Locate the cell with the specified text and output its [X, Y] center coordinate. 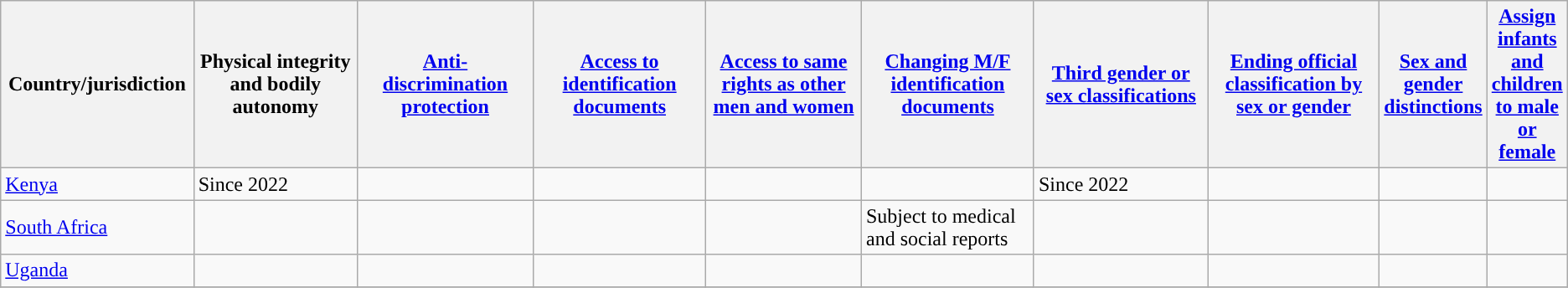
Access to same rights as other men and women [784, 85]
Access to identification documents [620, 85]
Country/jurisdiction [97, 85]
Physical integrity and bodily autonomy [275, 85]
South Africa [97, 228]
Kenya [97, 184]
Uganda [97, 270]
Changing M/F identification documents [947, 85]
Subject to medical and social reports [947, 228]
Assign infants and children to male or female [1527, 85]
Sex and gender distinctions [1433, 85]
Anti-discrimination protection [445, 85]
Third gender or sex classifications [1121, 85]
Ending official classification by sex or gender [1293, 85]
